Identify which cell holds the provided text, then report its (X, Y) central coordinate. 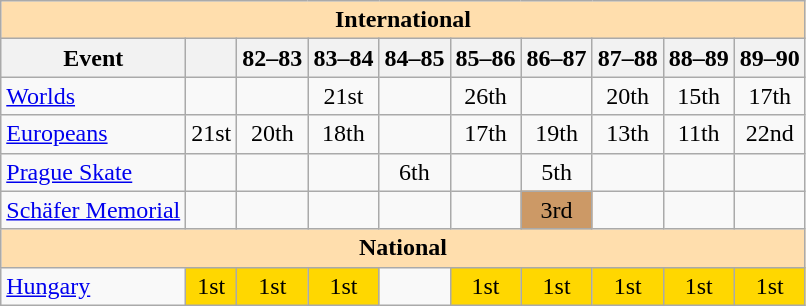
Prague Skate (94, 172)
85–86 (486, 58)
83–84 (344, 58)
13th (628, 134)
International (404, 20)
86–87 (556, 58)
87–88 (628, 58)
11th (698, 134)
Schäfer Memorial (94, 210)
3rd (556, 210)
5th (556, 172)
18th (344, 134)
84–85 (414, 58)
Event (94, 58)
6th (414, 172)
22nd (770, 134)
88–89 (698, 58)
15th (698, 96)
89–90 (770, 58)
National (404, 248)
Hungary (94, 286)
Worlds (94, 96)
19th (556, 134)
82–83 (272, 58)
Europeans (94, 134)
26th (486, 96)
